Search for the cell housing the specified text and yield its (x, y) center coordinate. 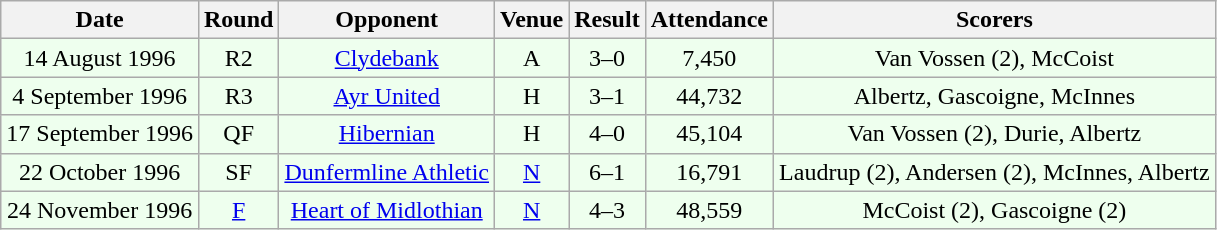
Date (100, 20)
16,791 (709, 172)
SF (238, 172)
Round (238, 20)
Ayr United (387, 96)
4–3 (607, 210)
Clydebank (387, 58)
Result (607, 20)
Laudrup (2), Andersen (2), McInnes, Albertz (995, 172)
Van Vossen (2), Durie, Albertz (995, 134)
4 September 1996 (100, 96)
44,732 (709, 96)
24 November 1996 (100, 210)
Albertz, Gascoigne, McInnes (995, 96)
14 August 1996 (100, 58)
R2 (238, 58)
F (238, 210)
Opponent (387, 20)
Venue (532, 20)
3–0 (607, 58)
7,450 (709, 58)
3–1 (607, 96)
McCoist (2), Gascoigne (2) (995, 210)
48,559 (709, 210)
45,104 (709, 134)
R3 (238, 96)
QF (238, 134)
Attendance (709, 20)
Dunfermline Athletic (387, 172)
6–1 (607, 172)
A (532, 58)
Heart of Midlothian (387, 210)
4–0 (607, 134)
22 October 1996 (100, 172)
Hibernian (387, 134)
Van Vossen (2), McCoist (995, 58)
17 September 1996 (100, 134)
Scorers (995, 20)
